Scan for the cell matching the given text and deliver its [X, Y] coordinate at center. 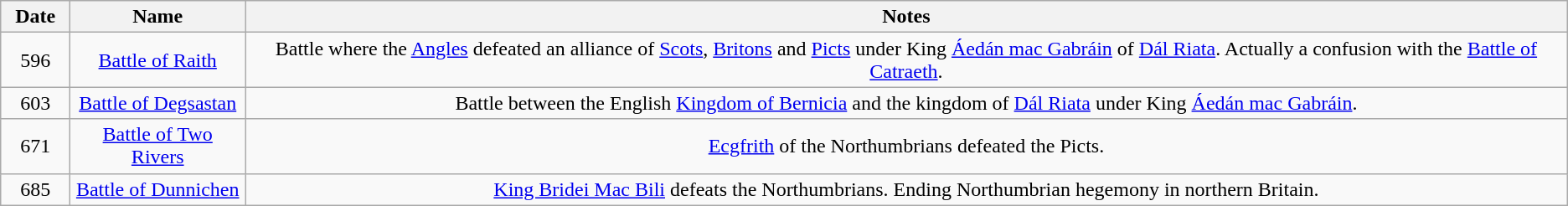
King Bridei Mac Bili defeats the Northumbrians. Ending Northumbrian hegemony in northern Britain. [906, 189]
671 [35, 146]
Notes [906, 17]
685 [35, 189]
Battle of Raith [157, 60]
Battle of Dunnichen [157, 189]
Battle of Two Rivers [157, 146]
Date [35, 17]
603 [35, 103]
Ecgfrith of the Northumbrians defeated the Picts. [906, 146]
596 [35, 60]
Battle of Degsastan [157, 103]
Battle between the English Kingdom of Bernicia and the kingdom of Dál Riata under King Áedán mac Gabráin. [906, 103]
Name [157, 17]
